For the text-containing cell, return its midpoint in (x, y) coordinate format. 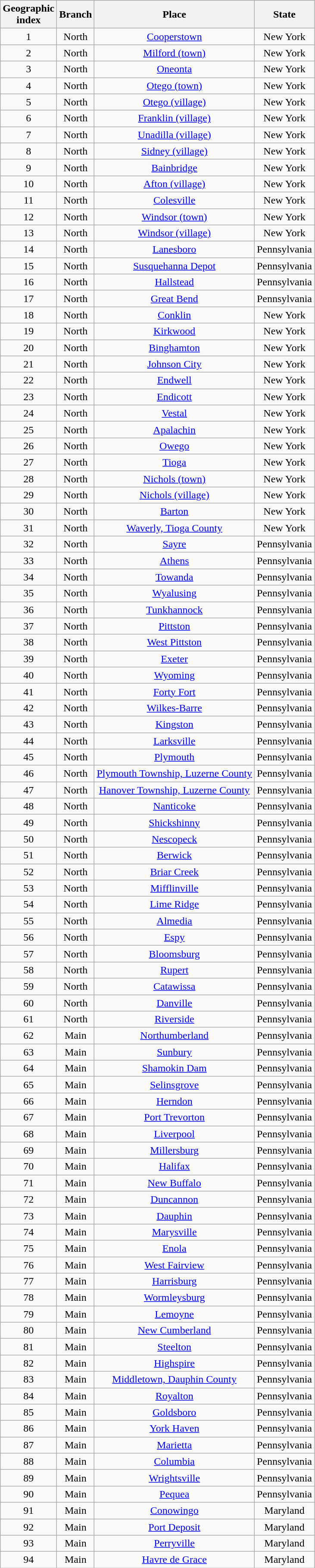
Wilkes-Barre (175, 708)
58 (28, 970)
Plymouth (175, 757)
36 (28, 610)
Conklin (175, 315)
46 (28, 774)
Susquehanna Depot (175, 266)
70 (28, 1167)
Herndon (175, 1101)
50 (28, 839)
Briar Creek (175, 872)
23 (28, 397)
Windsor (village) (175, 233)
Hallstead (175, 282)
Wyalusing (175, 593)
16 (28, 282)
43 (28, 724)
51 (28, 855)
Afton (village) (175, 184)
71 (28, 1183)
Kingston (175, 724)
Pequea (175, 1494)
91 (28, 1510)
60 (28, 1003)
72 (28, 1199)
Tioga (175, 462)
Forty Fort (175, 691)
25 (28, 429)
Nescopeck (175, 839)
48 (28, 806)
28 (28, 479)
Lanesboro (175, 250)
39 (28, 659)
79 (28, 1314)
Vestal (175, 413)
82 (28, 1363)
Owego (175, 446)
63 (28, 1052)
47 (28, 790)
20 (28, 348)
62 (28, 1036)
18 (28, 315)
Millersburg (175, 1150)
Colesville (175, 200)
Johnson City (175, 364)
12 (28, 216)
Liverpool (175, 1134)
Marysville (175, 1232)
1 (28, 37)
Shamokin Dam (175, 1068)
Northumberland (175, 1036)
Unadilla (village) (175, 135)
Pittston (175, 626)
Lime Ridge (175, 904)
15 (28, 266)
29 (28, 495)
Halifax (175, 1167)
54 (28, 904)
56 (28, 937)
Binghamton (175, 348)
Riverside (175, 1019)
Kirkwood (175, 331)
35 (28, 593)
65 (28, 1085)
41 (28, 691)
27 (28, 462)
61 (28, 1019)
York Haven (175, 1429)
10 (28, 184)
33 (28, 561)
Cooperstown (175, 37)
5 (28, 102)
Royalton (175, 1396)
Nichols (village) (175, 495)
26 (28, 446)
19 (28, 331)
81 (28, 1347)
Enola (175, 1248)
Espy (175, 937)
Exeter (175, 659)
76 (28, 1265)
90 (28, 1494)
45 (28, 757)
Port Deposit (175, 1527)
49 (28, 823)
Highspire (175, 1363)
West Fairview (175, 1265)
Sayre (175, 544)
40 (28, 675)
11 (28, 200)
84 (28, 1396)
Sidney (village) (175, 151)
Windsor (town) (175, 216)
86 (28, 1429)
68 (28, 1134)
Harrisburg (175, 1281)
Wormleysburg (175, 1298)
Plymouth Township, Luzerne County (175, 774)
77 (28, 1281)
Conowingo (175, 1510)
Tunkhannock (175, 610)
Rupert (175, 970)
92 (28, 1527)
New Buffalo (175, 1183)
Larksville (175, 741)
Otego (village) (175, 102)
83 (28, 1380)
38 (28, 642)
Geographicindex (28, 15)
Almedia (175, 921)
52 (28, 872)
Goldsboro (175, 1412)
7 (28, 135)
3 (28, 69)
Columbia (175, 1461)
Port Trevorton (175, 1117)
89 (28, 1478)
80 (28, 1330)
Towanda (175, 577)
93 (28, 1543)
2 (28, 53)
4 (28, 86)
31 (28, 528)
Berwick (175, 855)
Bloomsburg (175, 954)
9 (28, 167)
Sunbury (175, 1052)
34 (28, 577)
22 (28, 380)
67 (28, 1117)
Wyoming (175, 675)
Perryville (175, 1543)
42 (28, 708)
Mifflinville (175, 888)
69 (28, 1150)
Lemoyne (175, 1314)
Oneonta (175, 69)
37 (28, 626)
Endwell (175, 380)
Marietta (175, 1445)
59 (28, 986)
24 (28, 413)
14 (28, 250)
30 (28, 512)
85 (28, 1412)
88 (28, 1461)
94 (28, 1560)
Havre de Grace (175, 1560)
53 (28, 888)
Waverly, Tioga County (175, 528)
Duncannon (175, 1199)
Great Bend (175, 299)
New Cumberland (175, 1330)
Steelton (175, 1347)
Hanover Township, Luzerne County (175, 790)
44 (28, 741)
57 (28, 954)
Catawissa (175, 986)
Nanticoke (175, 806)
Otego (town) (175, 86)
13 (28, 233)
87 (28, 1445)
Franklin (village) (175, 118)
32 (28, 544)
State (284, 15)
55 (28, 921)
Shickshinny (175, 823)
74 (28, 1232)
Bainbridge (175, 167)
64 (28, 1068)
Endicott (175, 397)
75 (28, 1248)
Nichols (town) (175, 479)
8 (28, 151)
6 (28, 118)
Apalachin (175, 429)
Danville (175, 1003)
Dauphin (175, 1216)
21 (28, 364)
Barton (175, 512)
Milford (town) (175, 53)
Athens (175, 561)
Middletown, Dauphin County (175, 1380)
66 (28, 1101)
78 (28, 1298)
West Pittston (175, 642)
17 (28, 299)
Wrightsville (175, 1478)
Selinsgrove (175, 1085)
73 (28, 1216)
Branch (76, 15)
Place (175, 15)
